Locate the cell with the specified text and output its [X, Y] center coordinate. 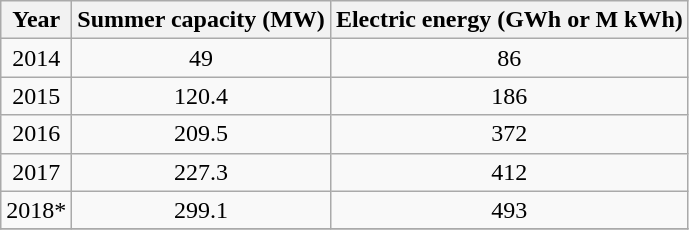
86 [509, 58]
493 [509, 210]
209.5 [202, 134]
Year [36, 20]
299.1 [202, 210]
2018* [36, 210]
120.4 [202, 96]
227.3 [202, 172]
49 [202, 58]
186 [509, 96]
372 [509, 134]
Summer capacity (MW) [202, 20]
Electric energy (GWh or M kWh) [509, 20]
2015 [36, 96]
2014 [36, 58]
412 [509, 172]
2016 [36, 134]
2017 [36, 172]
